Extract the [X, Y] coordinate from the center of the cell holding the provided text.  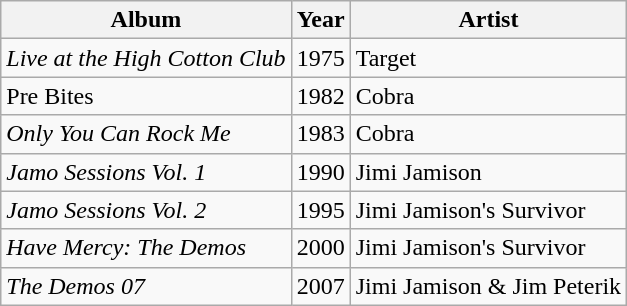
Jamo Sessions Vol. 2 [146, 210]
2007 [320, 286]
Year [320, 20]
Jimi Jamison & Jim Peterik [488, 286]
Only You Can Rock Me [146, 134]
Artist [488, 20]
The Demos 07 [146, 286]
1990 [320, 172]
Jimi Jamison [488, 172]
Album [146, 20]
Live at the High Cotton Club [146, 58]
2000 [320, 248]
Have Mercy: The Demos [146, 248]
1975 [320, 58]
1995 [320, 210]
Pre Bites [146, 96]
1982 [320, 96]
1983 [320, 134]
Jamo Sessions Vol. 1 [146, 172]
Target [488, 58]
